Extract the (X, Y) coordinate from the center of the cell holding the provided text.  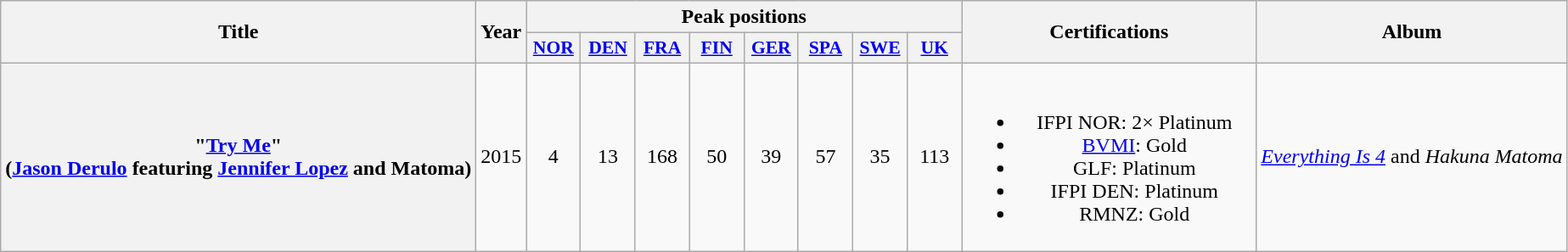
GER (771, 48)
Everything Is 4 and Hakuna Matoma (1412, 156)
Peak positions (744, 17)
IFPI NOR: 2× PlatinumBVMI: GoldGLF: PlatinumIFPI DEN: PlatinumRMNZ: Gold (1109, 156)
35 (880, 156)
13 (608, 156)
39 (771, 156)
168 (662, 156)
57 (825, 156)
113 (935, 156)
50 (717, 156)
SPA (825, 48)
4 (554, 156)
SWE (880, 48)
NOR (554, 48)
FIN (717, 48)
DEN (608, 48)
UK (935, 48)
Year (501, 32)
Title (239, 32)
Certifications (1109, 32)
"Try Me"(Jason Derulo featuring Jennifer Lopez and Matoma) (239, 156)
FRA (662, 48)
2015 (501, 156)
Album (1412, 32)
